Output the [x, y] coordinate of the center of the cell containing the given text.  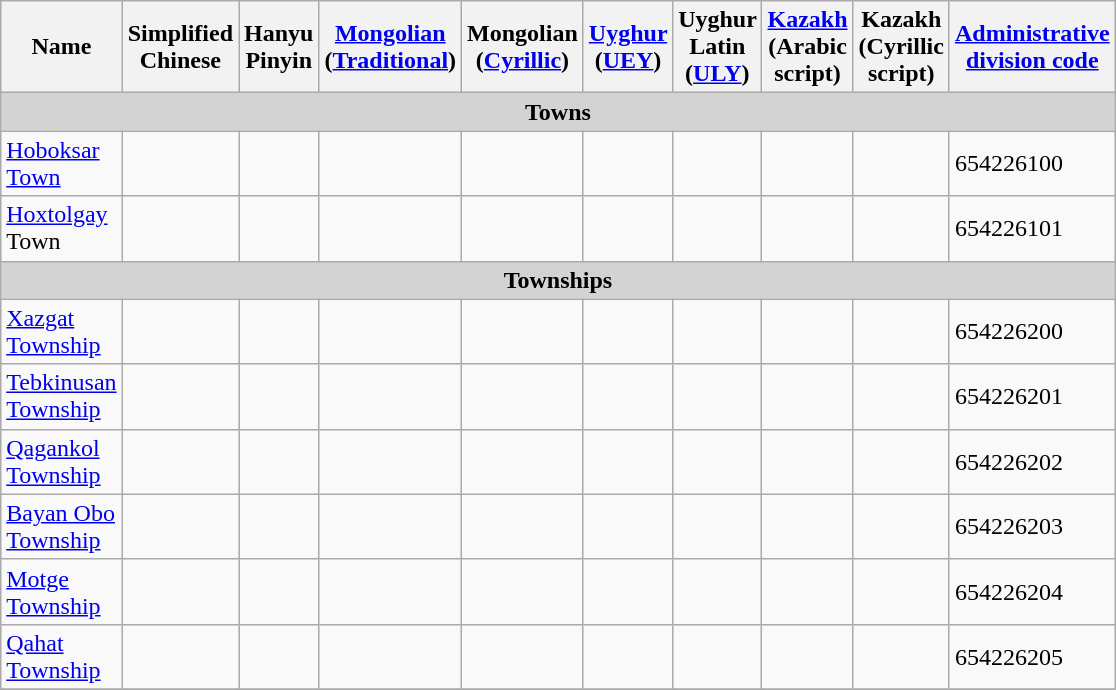
Townships [558, 280]
654226205 [1032, 656]
654226203 [1032, 526]
Qahat Township [62, 656]
Uyghur (UEY) [628, 47]
Mongolian (Cyrillic) [523, 47]
Name [62, 47]
Tebkinusan Township [62, 396]
Hanyu Pinyin [279, 47]
Mongolian (Traditional) [390, 47]
Motge Township [62, 592]
654226201 [1032, 396]
654226100 [1032, 164]
654226202 [1032, 462]
654226200 [1032, 332]
Qagankol Township [62, 462]
Hoxtolgay Town [62, 228]
654226204 [1032, 592]
654226101 [1032, 228]
Administrative division code [1032, 47]
Kazakh (Cyrillic script) [901, 47]
Uyghur Latin (ULY) [718, 47]
Kazakh (Arabic script) [808, 47]
Simplified Chinese [180, 47]
Bayan Obo Township [62, 526]
Towns [558, 112]
Hoboksar Town [62, 164]
Xazgat Township [62, 332]
